Search for the cell housing the specified text and yield its (X, Y) center coordinate. 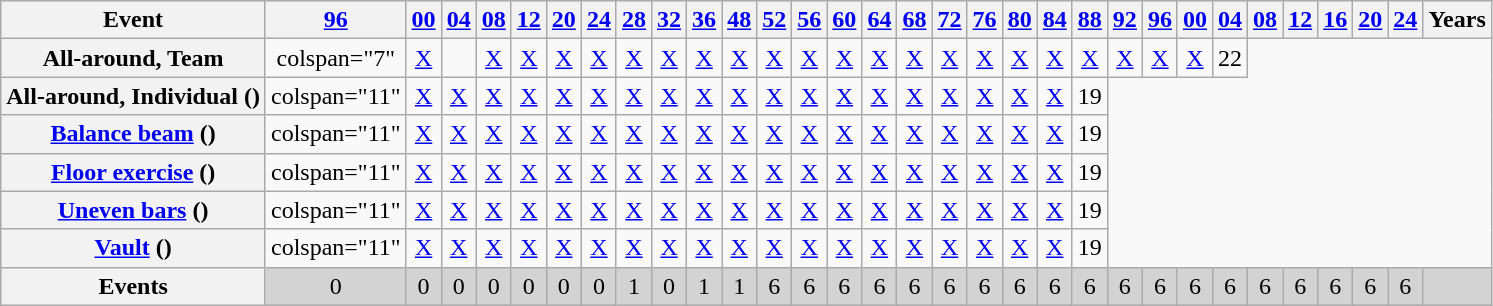
88 (1090, 20)
32 (670, 20)
Vault () (134, 248)
64 (880, 20)
92 (1124, 20)
Floor exercise () (134, 172)
Uneven bars () (134, 210)
56 (810, 20)
36 (704, 20)
28 (634, 20)
Balance beam () (134, 134)
84 (1054, 20)
All-around, Individual () (134, 96)
Events (134, 286)
72 (950, 20)
52 (774, 20)
16 (1336, 20)
68 (914, 20)
All-around, Team (134, 58)
colspan="7" (336, 58)
60 (844, 20)
80 (1020, 20)
22 (1230, 58)
76 (984, 20)
Event (134, 20)
48 (740, 20)
Years (1457, 20)
